Search for the cell housing the specified text and yield its (x, y) center coordinate. 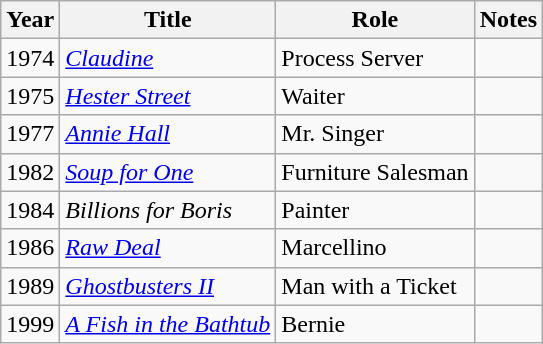
1999 (30, 324)
Claudine (168, 58)
1974 (30, 58)
Man with a Ticket (375, 286)
Furniture Salesman (375, 172)
A Fish in the Bathtub (168, 324)
1977 (30, 134)
Waiter (375, 96)
Billions for Boris (168, 210)
Soup for One (168, 172)
Hester Street (168, 96)
Year (30, 20)
1982 (30, 172)
Bernie (375, 324)
1984 (30, 210)
Mr. Singer (375, 134)
Process Server (375, 58)
Painter (375, 210)
1986 (30, 248)
Marcellino (375, 248)
Title (168, 20)
Ghostbusters II (168, 286)
1975 (30, 96)
Notes (508, 20)
Role (375, 20)
Raw Deal (168, 248)
Annie Hall (168, 134)
1989 (30, 286)
